Identify which cell holds the provided text, then report its (X, Y) central coordinate. 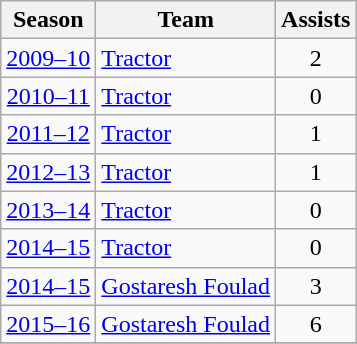
2013–14 (48, 210)
2010–11 (48, 96)
2009–10 (48, 58)
2015–16 (48, 324)
2 (316, 58)
Team (186, 20)
2011–12 (48, 134)
2012–13 (48, 172)
Season (48, 20)
3 (316, 286)
6 (316, 324)
Assists (316, 20)
